Scan for the cell matching the given text and deliver its [x, y] coordinate at center. 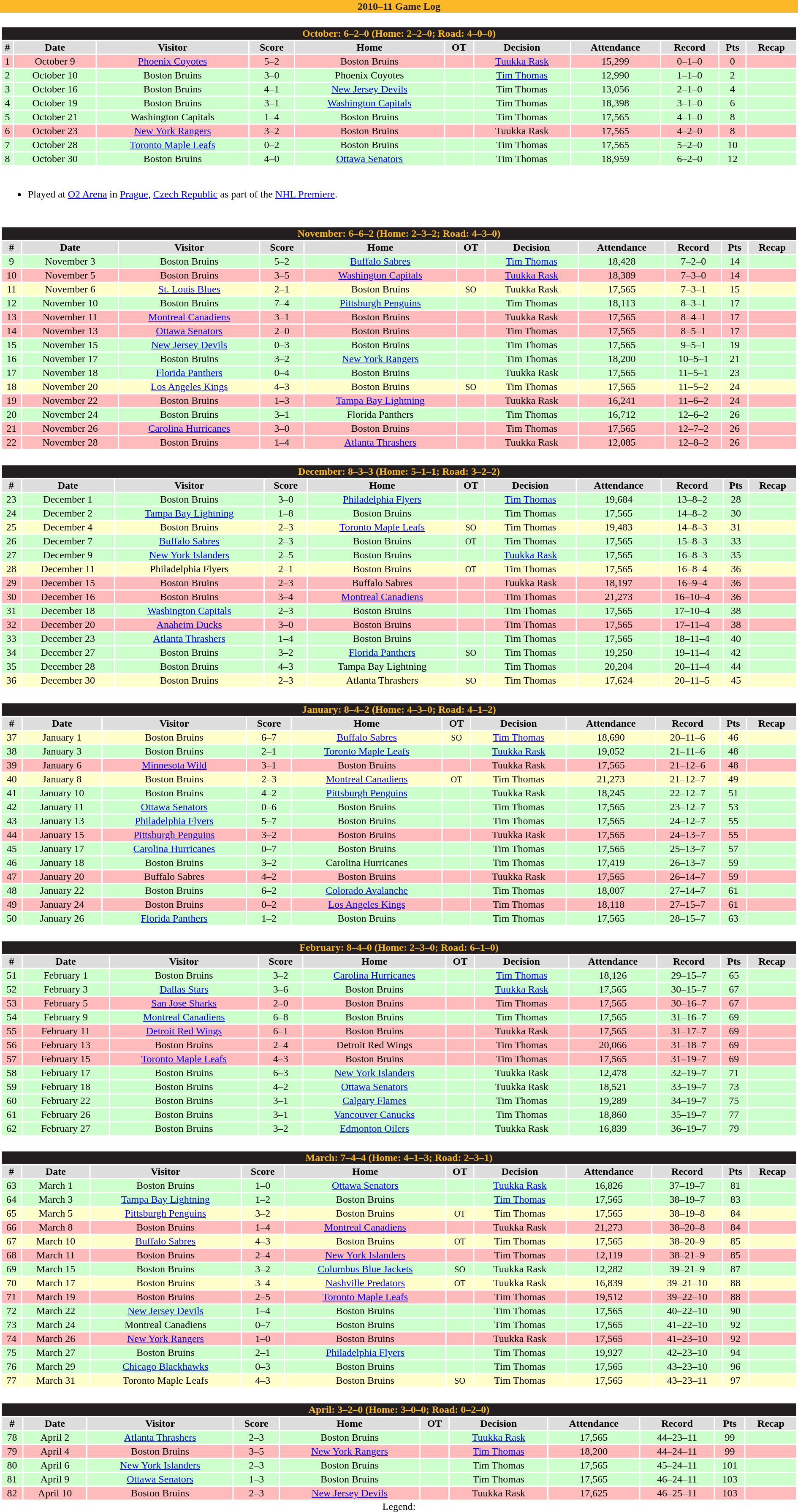
37 [12, 737]
4–2–0 [690, 131]
February 11 [66, 1031]
December 4 [68, 527]
20–11–5 [692, 681]
6–8 [281, 1017]
December 30 [68, 681]
1–8 [285, 514]
February 13 [66, 1045]
29–15–7 [689, 975]
November: 6–6–2 (Home: 2–3–2; Road: 4–3–0) [399, 233]
February 27 [66, 1129]
6–2 [269, 891]
70 [11, 1283]
November 22 [70, 400]
January 18 [62, 863]
54 [11, 1017]
80 [12, 1466]
74 [11, 1339]
31–18–7 [689, 1045]
March 29 [56, 1367]
January 13 [62, 821]
10–5–1 [693, 359]
Anaheim Ducks [189, 625]
76 [11, 1367]
January 8 [62, 779]
December 15 [68, 583]
January 26 [62, 919]
94 [736, 1352]
6–1 [281, 1031]
20–11–6 [687, 737]
14–8–2 [692, 514]
64 [11, 1200]
Colorado Avalanche [367, 891]
29 [11, 583]
December 9 [68, 555]
45–24–11 [677, 1466]
February 26 [66, 1114]
February 17 [66, 1073]
43 [12, 821]
December 11 [68, 569]
11–5–1 [693, 373]
22 [11, 443]
101 [730, 1466]
October 28 [55, 145]
60 [11, 1101]
8–3–1 [693, 303]
February 5 [66, 1003]
January: 8–4–2 (Home: 4–3–0; Road: 4–1–2) [399, 709]
17–10–4 [692, 611]
October 21 [55, 117]
17,624 [619, 681]
38–20–8 [687, 1228]
38–19–7 [687, 1200]
November 10 [70, 303]
12,085 [622, 443]
December 1 [68, 499]
Nashville Predators [365, 1283]
21–12–6 [687, 765]
Calgary Flames [375, 1101]
96 [736, 1367]
April 9 [55, 1479]
13 [11, 317]
24–13–7 [687, 835]
January 11 [62, 807]
9–5–1 [693, 345]
January 6 [62, 765]
18,118 [611, 904]
43–23–10 [687, 1367]
November 6 [70, 289]
7 [7, 145]
8–4–1 [693, 317]
March 15 [56, 1269]
16,826 [609, 1185]
Played at O2 Arena in Prague, Czech Republic as part of the NHL Premiere. [399, 188]
12,119 [609, 1255]
39–21–10 [687, 1283]
November 13 [70, 331]
90 [736, 1311]
2010–11 Game Log [399, 6]
18,428 [622, 261]
32–19–7 [689, 1073]
Vancouver Canucks [375, 1114]
March 1 [56, 1185]
December 7 [68, 541]
38–19–8 [687, 1213]
October 30 [55, 159]
82 [12, 1493]
23–12–7 [687, 807]
November 26 [70, 428]
February 22 [66, 1101]
April 10 [55, 1493]
December 2 [68, 514]
56 [11, 1045]
November 3 [70, 261]
October 9 [55, 61]
30–15–7 [689, 990]
44–23–11 [677, 1438]
19,512 [609, 1297]
12,990 [615, 76]
31–16–7 [689, 1017]
4–0 [272, 159]
7–2–0 [693, 261]
58 [11, 1073]
December 23 [68, 638]
San Jose Sharks [184, 1003]
18,398 [615, 103]
March 26 [56, 1339]
16 [11, 359]
0 [732, 61]
39–21–9 [687, 1269]
18,690 [611, 737]
January 17 [62, 849]
October 10 [55, 76]
February 9 [66, 1017]
9 [11, 261]
52 [11, 990]
December 27 [68, 653]
41 [12, 793]
50 [12, 919]
27 [11, 555]
22–12–7 [687, 793]
November 28 [70, 443]
November 11 [70, 317]
16,712 [622, 415]
34 [11, 653]
3–6 [281, 990]
April: 3–2–0 (Home: 3–0–0; Road: 0–2–0) [399, 1410]
12,282 [609, 1269]
October 19 [55, 103]
12–6–2 [693, 415]
March 5 [56, 1213]
January 24 [62, 904]
March 10 [56, 1241]
February 18 [66, 1087]
38–20–9 [687, 1241]
April 4 [55, 1451]
18,959 [615, 159]
5–2–0 [690, 145]
42–23–10 [687, 1352]
13,056 [615, 89]
3–1–0 [690, 103]
16–8–3 [692, 555]
Edmonton Oilers [375, 1129]
87 [736, 1269]
March 19 [56, 1297]
25–13–7 [687, 849]
18,197 [619, 583]
6–2–0 [690, 159]
April 6 [55, 1466]
18,113 [622, 303]
7–4 [282, 303]
34–19–7 [689, 1101]
18,521 [613, 1087]
19,684 [619, 499]
March 8 [56, 1228]
4–1 [272, 89]
21–12–7 [687, 779]
Columbus Blue Jackets [365, 1269]
27–14–7 [687, 891]
October 16 [55, 89]
37–19–7 [687, 1185]
March: 7–4–4 (Home: 4–1–3; Road: 2–3–1) [399, 1158]
17–11–4 [692, 625]
66 [11, 1228]
5 [7, 117]
16–10–4 [692, 597]
38–21–9 [687, 1255]
1 [7, 61]
13–8–2 [692, 499]
January 1 [62, 737]
February 1 [66, 975]
19,289 [613, 1101]
November 24 [70, 415]
46–24–11 [677, 1479]
April 2 [55, 1438]
6–7 [269, 737]
19–11–4 [692, 653]
18,245 [611, 793]
January 20 [62, 876]
20–11–4 [692, 666]
February: 8–4–0 (Home: 2–3–0; Road: 6–1–0) [399, 947]
68 [11, 1255]
17,625 [594, 1493]
November 17 [70, 359]
0–6 [269, 807]
November 15 [70, 345]
17,419 [611, 863]
16–8–4 [692, 569]
12–7–2 [693, 428]
16,241 [622, 400]
20,204 [619, 666]
20,066 [613, 1045]
8–5–1 [693, 331]
31–17–7 [689, 1031]
December 16 [68, 597]
18,126 [613, 975]
January 15 [62, 835]
18,007 [611, 891]
97 [736, 1380]
18,389 [622, 276]
46–25–11 [677, 1493]
December 28 [68, 666]
March 3 [56, 1200]
41–23–10 [687, 1339]
1–1–0 [690, 76]
November 5 [70, 276]
32 [11, 625]
19,052 [611, 752]
18,860 [613, 1114]
83 [736, 1200]
4–1–0 [690, 117]
March 27 [56, 1352]
6–3 [281, 1073]
26–13–7 [687, 863]
33–19–7 [689, 1087]
11 [11, 289]
0–1–0 [690, 61]
11–5–2 [693, 387]
39–22–10 [687, 1297]
72 [11, 1311]
30–16–7 [689, 1003]
25 [11, 527]
31–19–7 [689, 1059]
October: 6–2–0 (Home: 2–2–0; Road: 4–0–0) [399, 33]
November 18 [70, 373]
3 [7, 89]
March 22 [56, 1311]
St. Louis Blues [189, 289]
35–19–7 [689, 1114]
47 [12, 876]
28–15–7 [687, 919]
19,483 [619, 527]
December: 8–3–3 (Home: 5–1–1; Road: 3–2–2) [399, 471]
October 23 [55, 131]
2–1–0 [690, 89]
43–23–11 [687, 1380]
78 [12, 1438]
62 [11, 1129]
December 20 [68, 625]
March 11 [56, 1255]
December 18 [68, 611]
39 [12, 765]
Minnesota Wild [174, 765]
March 31 [56, 1380]
16–9–4 [692, 583]
18 [11, 387]
7–3–0 [693, 276]
41–22–10 [687, 1325]
5–7 [269, 821]
March 24 [56, 1325]
January 3 [62, 752]
12–8–2 [693, 443]
40–22–10 [687, 1311]
March 17 [56, 1283]
21–11–6 [687, 752]
January 22 [62, 891]
12,478 [613, 1073]
27–15–7 [687, 904]
19,250 [619, 653]
20 [11, 415]
February 3 [66, 990]
January 10 [62, 793]
February 15 [66, 1059]
11–6–2 [693, 400]
24–12–7 [687, 821]
15,299 [615, 61]
26–14–7 [687, 876]
Chicago Blackhawks [166, 1367]
Dallas Stars [184, 990]
44–24–11 [677, 1451]
14–8–3 [692, 527]
7–3–1 [693, 289]
15–8–3 [692, 541]
36–19–7 [689, 1129]
19,927 [609, 1352]
18–11–4 [692, 638]
November 20 [70, 387]
0–4 [282, 373]
